Find where the given text appears and provide that cell's center as (X, Y) coordinate. 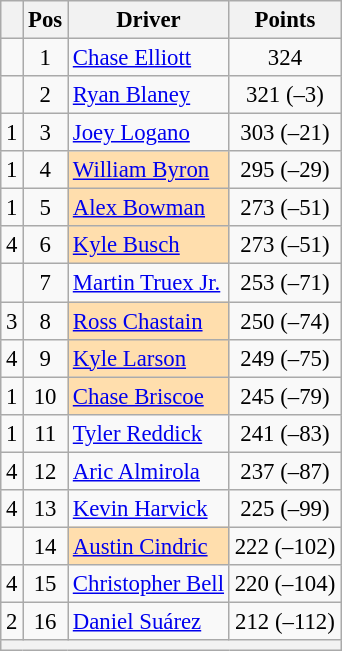
Tyler Reddick (149, 433)
250 (–74) (284, 321)
5 (46, 208)
Chase Elliott (149, 58)
9 (46, 358)
Austin Cindric (149, 546)
11 (46, 433)
Driver (149, 20)
225 (–99) (284, 509)
245 (–79) (284, 396)
321 (–3) (284, 95)
10 (46, 396)
Martin Truex Jr. (149, 283)
Kyle Larson (149, 358)
6 (46, 245)
Kyle Busch (149, 245)
15 (46, 584)
253 (–71) (284, 283)
220 (–104) (284, 584)
Kevin Harvick (149, 509)
7 (46, 283)
237 (–87) (284, 471)
Ross Chastain (149, 321)
8 (46, 321)
212 (–112) (284, 621)
Ryan Blaney (149, 95)
324 (284, 58)
249 (–75) (284, 358)
12 (46, 471)
Daniel Suárez (149, 621)
Christopher Bell (149, 584)
Chase Briscoe (149, 396)
222 (–102) (284, 546)
241 (–83) (284, 433)
Points (284, 20)
303 (–21) (284, 133)
13 (46, 509)
Pos (46, 20)
Alex Bowman (149, 208)
16 (46, 621)
Aric Almirola (149, 471)
14 (46, 546)
William Byron (149, 170)
Joey Logano (149, 133)
295 (–29) (284, 170)
